Capture the cell that displays the provided text and extract its (x, y) central coordinate. 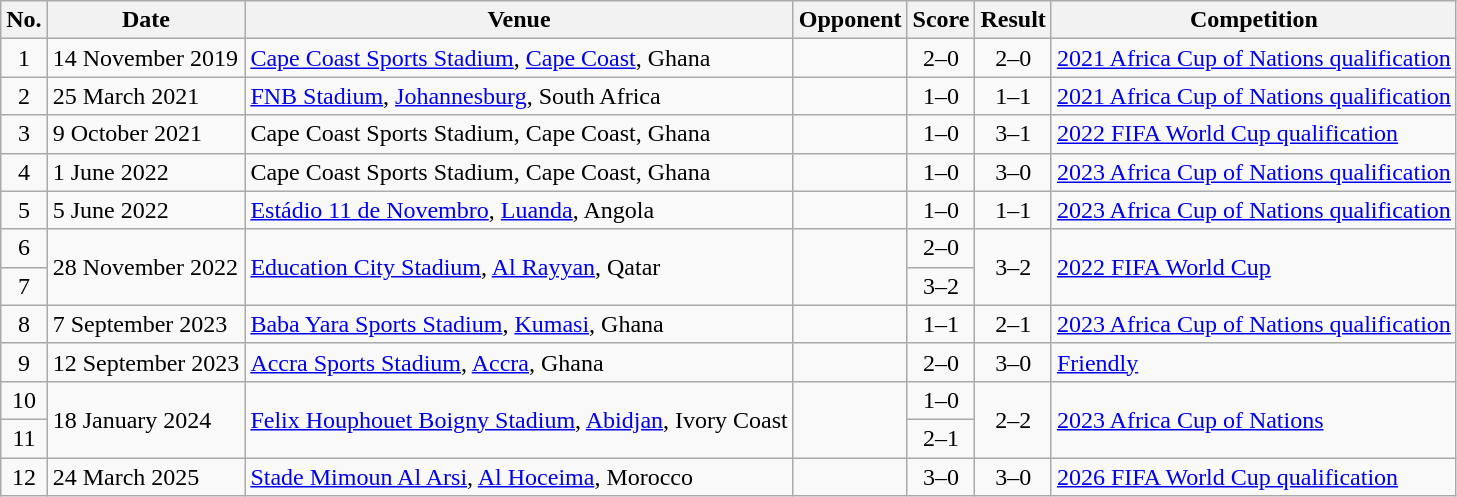
Friendly (1254, 362)
28 November 2022 (146, 267)
Date (146, 20)
11 (24, 438)
Accra Sports Stadium, Accra, Ghana (519, 362)
3–1 (1013, 134)
3 (24, 134)
4 (24, 172)
Stade Mimoun Al Arsi, Al Hoceima, Morocco (519, 477)
18 January 2024 (146, 419)
8 (24, 324)
9 (24, 362)
Estádio 11 de Novembro, Luanda, Angola (519, 210)
9 October 2021 (146, 134)
2–2 (1013, 419)
Competition (1254, 20)
12 (24, 477)
No. (24, 20)
25 March 2021 (146, 96)
Venue (519, 20)
Result (1013, 20)
2026 FIFA World Cup qualification (1254, 477)
Score (941, 20)
Education City Stadium, Al Rayyan, Qatar (519, 267)
5 June 2022 (146, 210)
2022 FIFA World Cup qualification (1254, 134)
7 (24, 286)
Felix Houphouet Boigny Stadium, Abidjan, Ivory Coast (519, 419)
14 November 2019 (146, 58)
1 (24, 58)
FNB Stadium, Johannesburg, South Africa (519, 96)
2 (24, 96)
12 September 2023 (146, 362)
6 (24, 248)
Opponent (850, 20)
5 (24, 210)
2022 FIFA World Cup (1254, 267)
7 September 2023 (146, 324)
Baba Yara Sports Stadium, Kumasi, Ghana (519, 324)
24 March 2025 (146, 477)
1 June 2022 (146, 172)
2023 Africa Cup of Nations (1254, 419)
10 (24, 400)
